Capture the cell that displays the provided text and extract its [x, y] central coordinate. 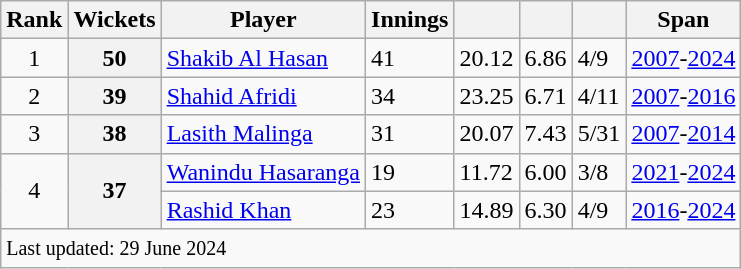
2016-2024 [684, 210]
1 [34, 58]
2 [34, 96]
41 [410, 58]
5/31 [599, 134]
37 [114, 191]
50 [114, 58]
Player [263, 20]
Last updated: 29 June 2024 [371, 248]
Shakib Al Hasan [263, 58]
3 [34, 134]
39 [114, 96]
Lasith Malinga [263, 134]
Wickets [114, 20]
3/8 [599, 172]
31 [410, 134]
14.89 [486, 210]
4 [34, 191]
6.86 [546, 58]
11.72 [486, 172]
23 [410, 210]
7.43 [546, 134]
6.71 [546, 96]
Shahid Afridi [263, 96]
2007-2016 [684, 96]
23.25 [486, 96]
Wanindu Hasaranga [263, 172]
20.07 [486, 134]
Innings [410, 20]
6.00 [546, 172]
34 [410, 96]
2021-2024 [684, 172]
4/11 [599, 96]
2007-2014 [684, 134]
Rank [34, 20]
6.30 [546, 210]
20.12 [486, 58]
2007-2024 [684, 58]
19 [410, 172]
Span [684, 20]
38 [114, 134]
Rashid Khan [263, 210]
